Locate the cell with the specified text and output its [X, Y] center coordinate. 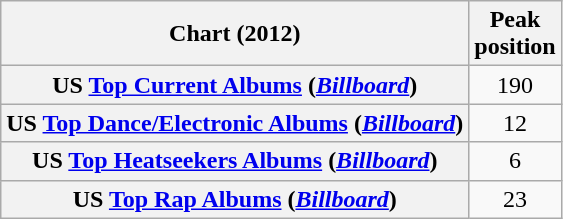
12 [515, 123]
Chart (2012) [235, 34]
US Top Current Albums (Billboard) [235, 85]
23 [515, 199]
US Top Dance/Electronic Albums (Billboard) [235, 123]
Peakposition [515, 34]
US Top Rap Albums (Billboard) [235, 199]
US Top Heatseekers Albums (Billboard) [235, 161]
6 [515, 161]
190 [515, 85]
